For the text-containing cell, return its midpoint in (X, Y) coordinate format. 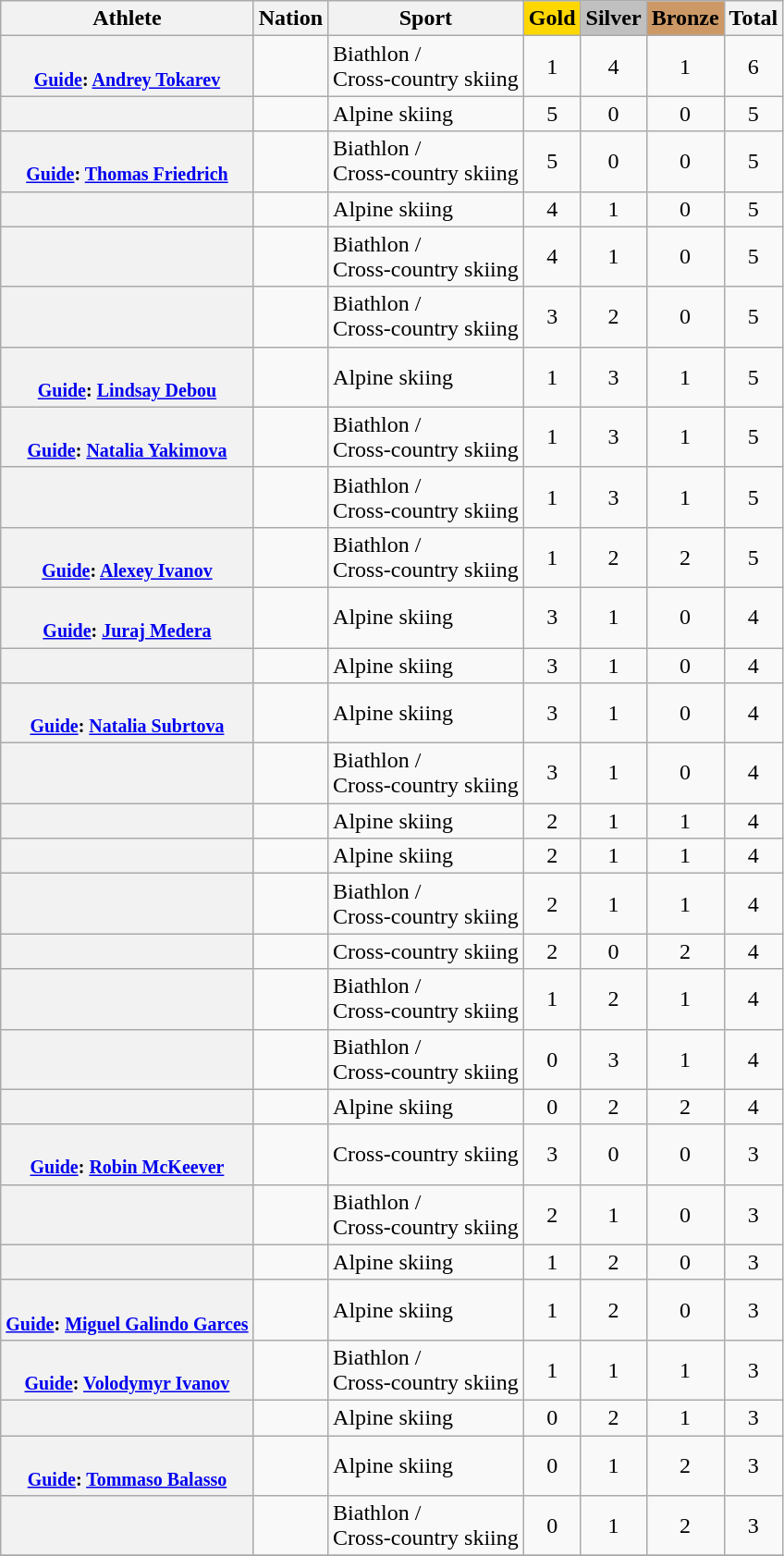
Guide: Volodymyr Ivanov (128, 1370)
Nation (290, 18)
Guide: Natalia Yakimova (128, 436)
Bronze (685, 18)
6 (753, 67)
Athlete (128, 18)
Sport (426, 18)
Guide: Natalia Subrtova (128, 714)
Guide: Lindsay Debou (128, 377)
Guide: Robin McKeever (128, 1154)
Silver (614, 18)
Guide: Alexey Ivanov (128, 557)
Gold (552, 18)
Total (753, 18)
Guide: Tommaso Balasso (128, 1464)
Guide: Juraj Medera (128, 618)
Guide: Miguel Galindo Garces (128, 1309)
Guide: Thomas Friedrich (128, 161)
Guide: Andrey Tokarev (128, 67)
